Find where the given text appears and provide that cell's center as (X, Y) coordinate. 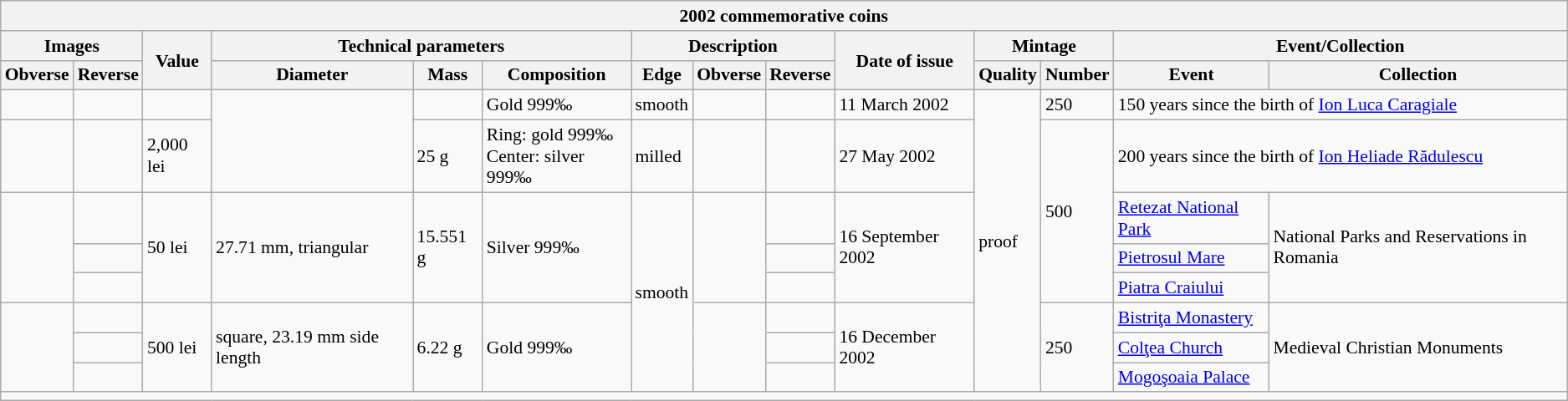
Quality (1008, 75)
Value (177, 60)
25 g (448, 157)
500 (1077, 212)
Silver 999‰ (557, 247)
50 lei (177, 247)
27 May 2002 (905, 157)
Event/Collection (1341, 46)
Event (1192, 75)
15.551 g (448, 247)
Mogoşoaia Palace (1192, 378)
Description (733, 46)
Medieval Christian Monuments (1417, 348)
Date of issue (905, 60)
Images (72, 46)
11 March 2002 (905, 105)
500 lei (177, 348)
Composition (557, 75)
proof (1008, 241)
Edge (661, 75)
Number (1077, 75)
16 December 2002 (905, 348)
2002 commemorative coins (784, 16)
Piatra Craiului (1192, 288)
Colţea Church (1192, 348)
National Parks and Reservations in Romania (1417, 247)
Pietrosul Mare (1192, 258)
Bistriţa Monastery (1192, 318)
milled (661, 157)
2,000 lei (177, 157)
200 years since the birth of Ion Heliade Rădulescu (1341, 157)
Diameter (312, 75)
square, 23.19 mm side length (312, 348)
Mass (448, 75)
150 years since the birth of Ion Luca Caragiale (1341, 105)
Retezat National Park (1192, 217)
Ring: gold 999‰Center: silver 999‰ (557, 157)
Collection (1417, 75)
27.71 mm, triangular (312, 247)
6.22 g (448, 348)
Technical parameters (421, 46)
16 September 2002 (905, 247)
Mintage (1044, 46)
